Provide the [x, y] coordinate of the cell's center where the given text is located.  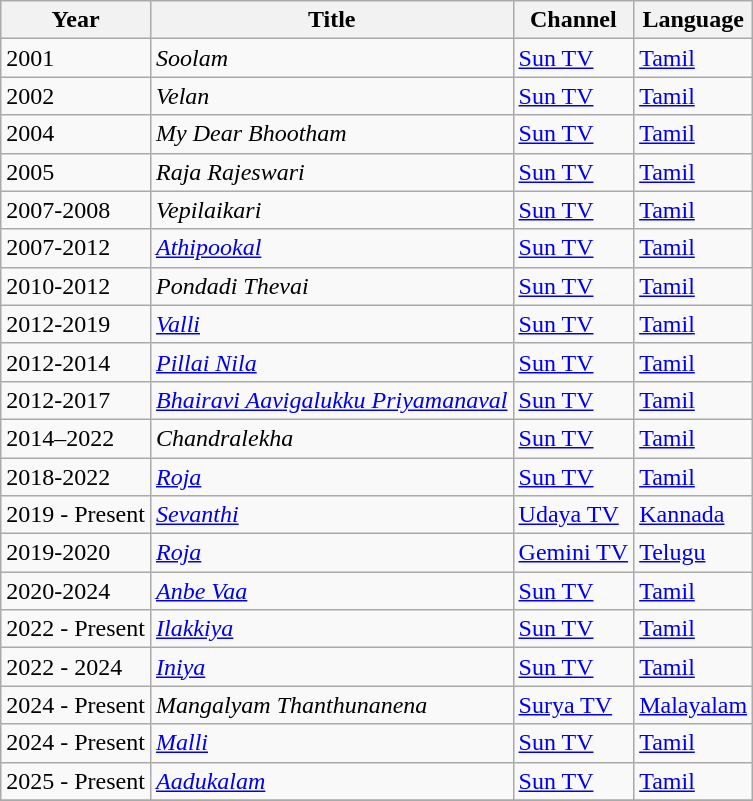
2022 - Present [76, 629]
Pondadi Thevai [332, 286]
2010-2012 [76, 286]
Vepilaikari [332, 210]
Malayalam [694, 705]
Gemini TV [574, 553]
2019-2020 [76, 553]
2018-2022 [76, 477]
Kannada [694, 515]
2002 [76, 96]
2020-2024 [76, 591]
Sevanthi [332, 515]
Raja Rajeswari [332, 172]
Aadukalam [332, 781]
Velan [332, 96]
Malli [332, 743]
Chandralekha [332, 438]
2014–2022 [76, 438]
Language [694, 20]
Pillai Nila [332, 362]
2007-2012 [76, 248]
Telugu [694, 553]
Soolam [332, 58]
2012-2017 [76, 400]
Mangalyam Thanthunanena [332, 705]
Surya TV [574, 705]
2012-2014 [76, 362]
Channel [574, 20]
2001 [76, 58]
Title [332, 20]
2022 - 2024 [76, 667]
Bhairavi Aavigalukku Priyamanaval [332, 400]
2019 - Present [76, 515]
2012-2019 [76, 324]
My Dear Bhootham [332, 134]
2007-2008 [76, 210]
Anbe Vaa [332, 591]
2004 [76, 134]
Athipookal [332, 248]
2025 - Present [76, 781]
Udaya TV [574, 515]
Ilakkiya [332, 629]
Iniya [332, 667]
2005 [76, 172]
Valli [332, 324]
Year [76, 20]
